Find where the given text appears and provide that cell's center as (x, y) coordinate. 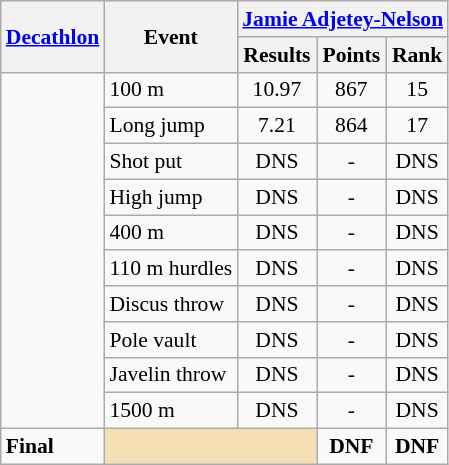
Rank (417, 55)
864 (352, 126)
Points (352, 55)
7.21 (276, 126)
Event (170, 36)
High jump (170, 197)
Results (276, 55)
Discus throw (170, 304)
Jamie Adjetey-Nelson (342, 19)
Final (53, 447)
Shot put (170, 162)
10.97 (276, 90)
110 m hurdles (170, 269)
15 (417, 90)
Long jump (170, 126)
400 m (170, 233)
1500 m (170, 411)
17 (417, 126)
Decathlon (53, 36)
100 m (170, 90)
867 (352, 90)
Pole vault (170, 340)
Javelin throw (170, 375)
